Find where the given text appears and provide that cell's center as (X, Y) coordinate. 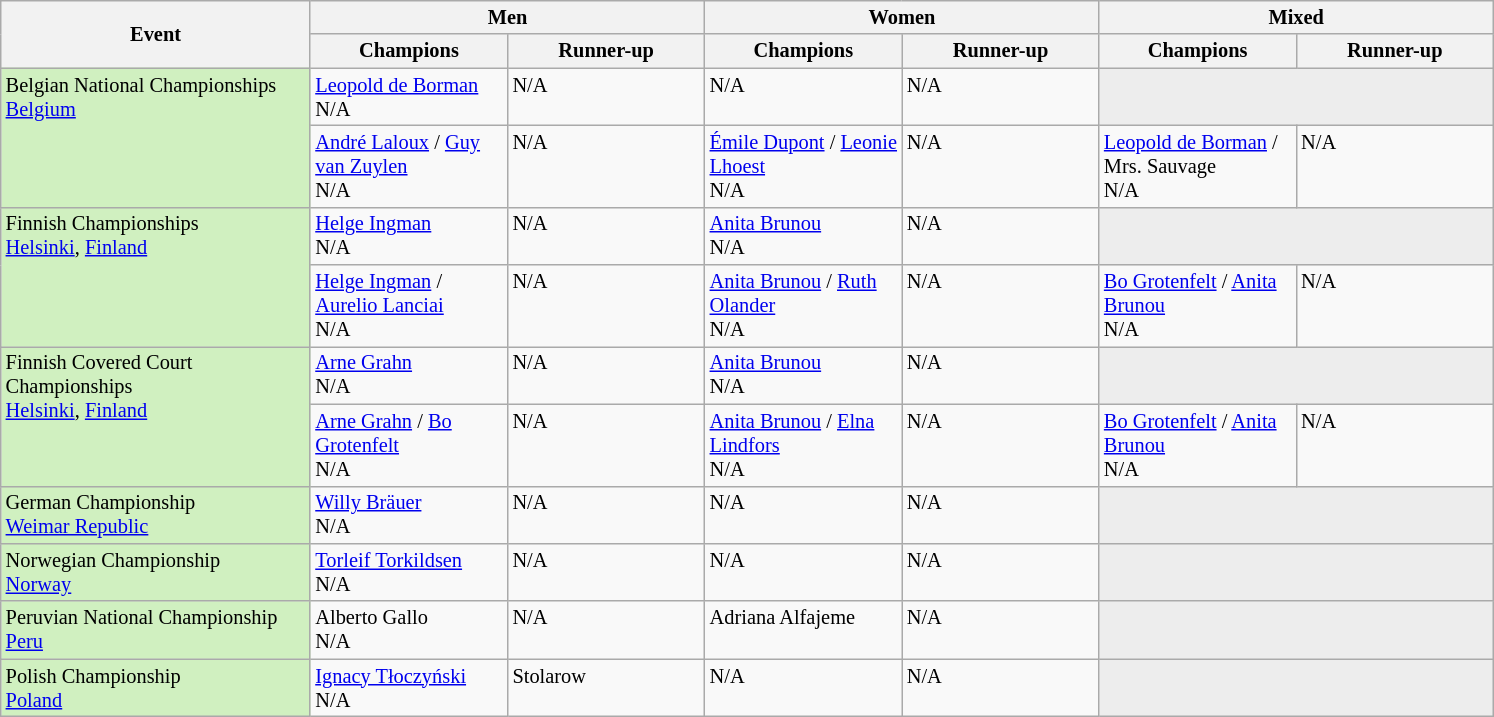
Émile Dupont / Leonie LhoestN/A (804, 166)
Finnish ChampionshipsHelsinki, Finland (156, 276)
Adriana Alfajeme (804, 630)
Willy BräuerN/A (408, 515)
Arne Grahn / Bo GrotenfeltN/A (408, 445)
Men (507, 17)
Leopold de Borman / Mrs. SauvageN/A (1198, 166)
André Laloux / Guy van ZuylenN/A (408, 166)
Helge Ingman / Aurelio LanciaiN/A (408, 306)
Belgian National ChampionshipsBelgium (156, 138)
Torleif TorkildsenN/A (408, 572)
Polish ChampionshipPoland (156, 688)
Women (902, 17)
Arne GrahnN/A (408, 375)
Leopold de BormanN/A (408, 97)
Anita Brunou / Ruth OlanderN/A (804, 306)
Peruvian National ChampionshipPeru (156, 630)
Norwegian ChampionshipNorway (156, 572)
Alberto GalloN/A (408, 630)
German ChampionshipWeimar Republic (156, 515)
Event (156, 34)
Finnish Covered Court ChampionshipsHelsinki, Finland (156, 416)
Mixed (1296, 17)
Helge IngmanN/A (408, 236)
Ignacy TłoczyńskiN/A (408, 688)
Stolarow (606, 688)
Anita Brunou / Elna LindforsN/A (804, 445)
